Return the (x, y) coordinate for the center point of the cell that contains the specified text.  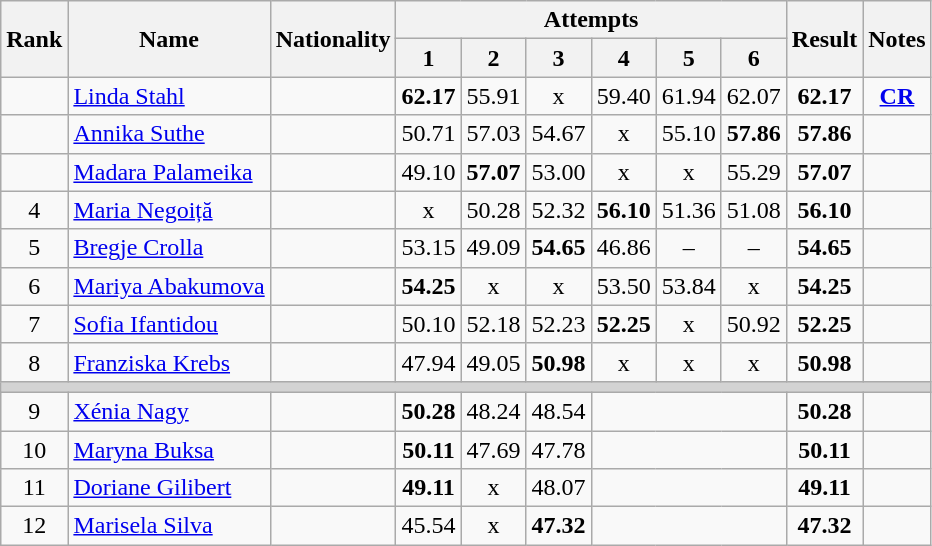
47.78 (558, 449)
52.23 (558, 324)
53.84 (688, 286)
55.10 (688, 134)
Result (824, 39)
48.07 (558, 488)
Annika Suthe (169, 134)
61.94 (688, 96)
50.92 (754, 324)
Attempts (591, 20)
53.15 (428, 248)
50.71 (428, 134)
Name (169, 39)
CR (897, 96)
8 (34, 362)
53.00 (558, 172)
53.50 (624, 286)
49.09 (494, 248)
47.94 (428, 362)
51.08 (754, 210)
Linda Stahl (169, 96)
11 (34, 488)
50.10 (428, 324)
49.05 (494, 362)
55.29 (754, 172)
2 (494, 58)
10 (34, 449)
Maryna Buksa (169, 449)
47.69 (494, 449)
Mariya Abakumova (169, 286)
57.03 (494, 134)
Bregje Crolla (169, 248)
52.32 (558, 210)
51.36 (688, 210)
3 (558, 58)
49.10 (428, 172)
54.67 (558, 134)
Marisela Silva (169, 526)
59.40 (624, 96)
62.07 (754, 96)
46.86 (624, 248)
Madara Palameika (169, 172)
Notes (897, 39)
48.24 (494, 411)
Rank (34, 39)
48.54 (558, 411)
Sofia Ifantidou (169, 324)
12 (34, 526)
Franziska Krebs (169, 362)
7 (34, 324)
55.91 (494, 96)
Nationality (333, 39)
1 (428, 58)
9 (34, 411)
Xénia Nagy (169, 411)
Maria Negoiță (169, 210)
45.54 (428, 526)
52.18 (494, 324)
Doriane Gilibert (169, 488)
